For the text-containing cell, return its midpoint in [x, y] coordinate format. 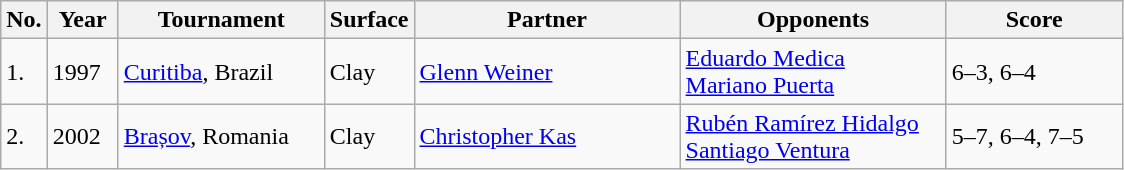
Curitiba, Brazil [221, 72]
Eduardo Medica Mariano Puerta [813, 72]
No. [24, 20]
Brașov, Romania [221, 136]
Rubén Ramírez Hidalgo Santiago Ventura [813, 136]
Surface [369, 20]
1997 [82, 72]
2002 [82, 136]
Year [82, 20]
Partner [547, 20]
Opponents [813, 20]
Christopher Kas [547, 136]
Glenn Weiner [547, 72]
6–3, 6–4 [1034, 72]
Score [1034, 20]
5–7, 6–4, 7–5 [1034, 136]
Tournament [221, 20]
1. [24, 72]
2. [24, 136]
